Pinpoint the cell where the given text exists, returning its (x, y) midpoint coordinate. 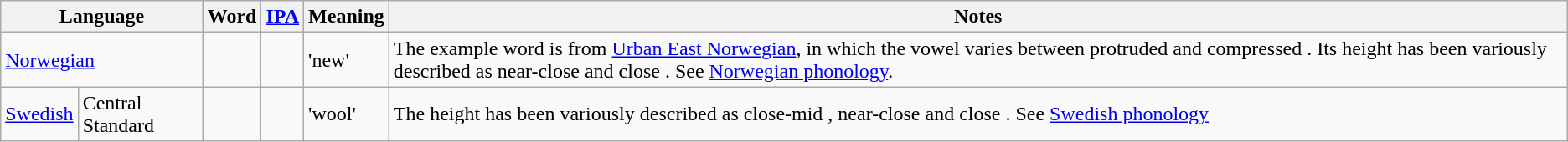
Word (232, 17)
The height has been variously described as close-mid , near-close and close . See Swedish phonology (978, 114)
Notes (978, 17)
'wool' (347, 114)
Central Standard (141, 114)
Language (102, 17)
Swedish (39, 114)
Meaning (347, 17)
'new' (347, 60)
IPA (283, 17)
Norwegian (102, 60)
